Locate the cell with the specified text and output its [x, y] center coordinate. 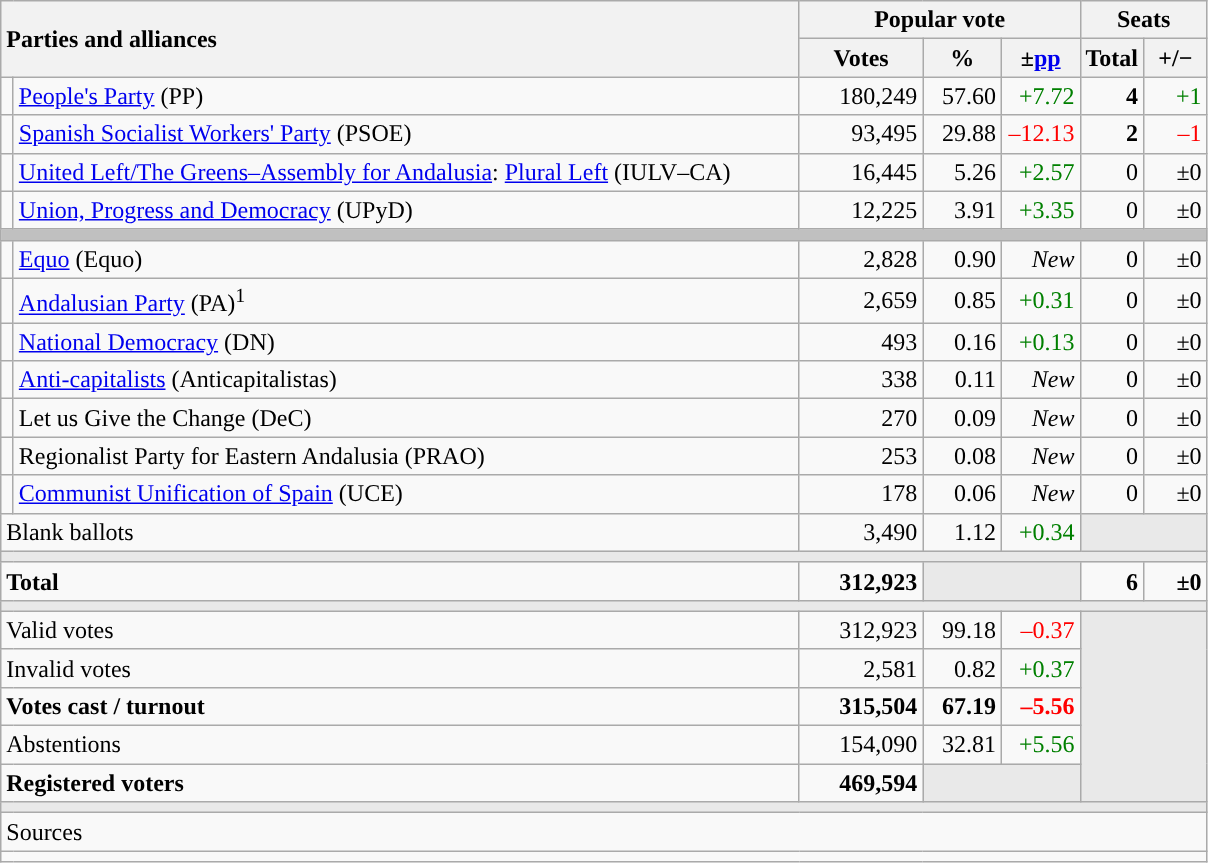
4 [1112, 96]
0.08 [962, 456]
Parties and alliances [400, 39]
0.06 [962, 494]
Anti-capitalists (Anticapitalistas) [406, 380]
2 [1112, 134]
Seats [1144, 20]
+0.31 [1040, 300]
0.16 [962, 342]
+3.35 [1040, 210]
+5.56 [1040, 745]
Popular vote [940, 20]
Invalid votes [400, 668]
2,581 [861, 668]
Blank ballots [400, 532]
±pp [1040, 58]
57.60 [962, 96]
253 [861, 456]
469,594 [861, 783]
0.82 [962, 668]
67.19 [962, 706]
Abstentions [400, 745]
1.12 [962, 532]
29.88 [962, 134]
National Democracy (DN) [406, 342]
Votes cast / turnout [400, 706]
% [962, 58]
–0.37 [1040, 630]
+0.34 [1040, 532]
0.09 [962, 418]
16,445 [861, 172]
12,225 [861, 210]
–5.56 [1040, 706]
+7.72 [1040, 96]
United Left/The Greens–Assembly for Andalusia: Plural Left (IULV–CA) [406, 172]
2,659 [861, 300]
Votes [861, 58]
Andalusian Party (PA)1 [406, 300]
0.11 [962, 380]
Spanish Socialist Workers' Party (PSOE) [406, 134]
270 [861, 418]
154,090 [861, 745]
0.85 [962, 300]
0.90 [962, 259]
Regionalist Party for Eastern Andalusia (PRAO) [406, 456]
+0.37 [1040, 668]
Registered voters [400, 783]
Communist Unification of Spain (UCE) [406, 494]
Let us Give the Change (DeC) [406, 418]
2,828 [861, 259]
+2.57 [1040, 172]
People's Party (PP) [406, 96]
32.81 [962, 745]
315,504 [861, 706]
493 [861, 342]
Valid votes [400, 630]
5.26 [962, 172]
338 [861, 380]
+/− [1176, 58]
3.91 [962, 210]
93,495 [861, 134]
99.18 [962, 630]
+0.13 [1040, 342]
180,249 [861, 96]
6 [1112, 581]
Union, Progress and Democracy (UPyD) [406, 210]
3,490 [861, 532]
–1 [1176, 134]
+1 [1176, 96]
Sources [604, 832]
Equo (Equo) [406, 259]
–12.13 [1040, 134]
178 [861, 494]
